Output the (x, y) coordinate of the center of the cell containing the given text.  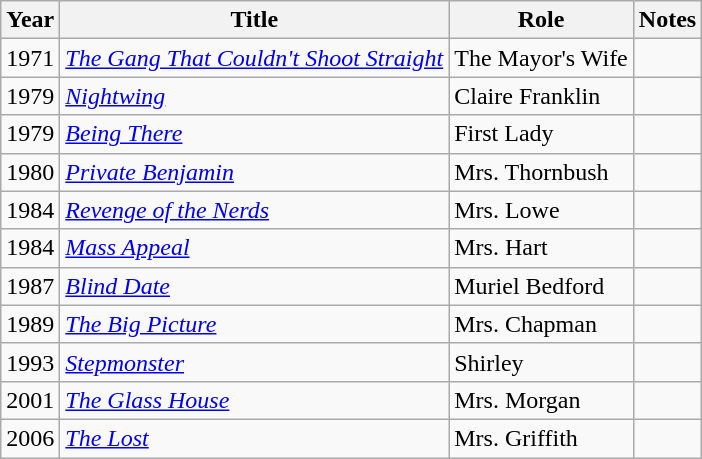
Shirley (542, 362)
Title (254, 20)
Mrs. Thornbush (542, 172)
Mass Appeal (254, 248)
2006 (30, 438)
Mrs. Lowe (542, 210)
Revenge of the Nerds (254, 210)
The Lost (254, 438)
Notes (667, 20)
1980 (30, 172)
The Big Picture (254, 324)
Stepmonster (254, 362)
Mrs. Chapman (542, 324)
Claire Franklin (542, 96)
Private Benjamin (254, 172)
Mrs. Hart (542, 248)
The Gang That Couldn't Shoot Straight (254, 58)
Year (30, 20)
1987 (30, 286)
First Lady (542, 134)
2001 (30, 400)
The Mayor's Wife (542, 58)
Being There (254, 134)
Nightwing (254, 96)
1971 (30, 58)
1993 (30, 362)
Muriel Bedford (542, 286)
The Glass House (254, 400)
Mrs. Griffith (542, 438)
1989 (30, 324)
Role (542, 20)
Blind Date (254, 286)
Mrs. Morgan (542, 400)
